Pinpoint the cell where the given text exists, returning its (X, Y) midpoint coordinate. 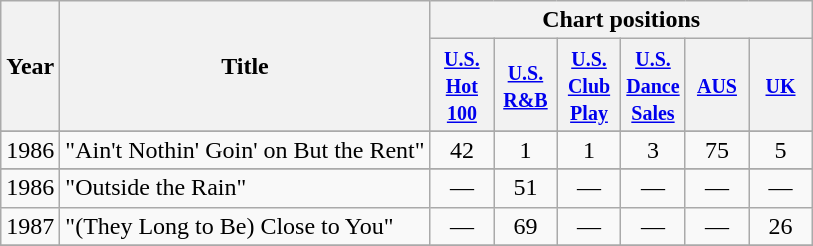
U.S. Dance Sales (653, 85)
51 (526, 188)
"(They Long to Be) Close to You" (245, 226)
"Outside the Rain" (245, 188)
"Ain't Nothin' Goin' on But the Rent" (245, 150)
UK (781, 85)
Chart positions (621, 20)
42 (462, 150)
69 (526, 226)
U.S. Club Play (589, 85)
Year (30, 66)
U.S. Hot 100 (462, 85)
26 (781, 226)
AUS (717, 85)
3 (653, 150)
U.S. R&B (526, 85)
Title (245, 66)
1987 (30, 226)
5 (781, 150)
75 (717, 150)
